Extract the [X, Y] coordinate from the center of the cell holding the provided text.  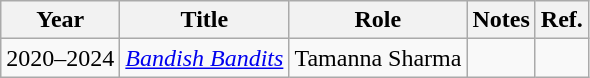
Ref. [562, 20]
Tamanna Sharma [378, 58]
Title [204, 20]
Notes [501, 20]
Role [378, 20]
Bandish Bandits [204, 58]
Year [60, 20]
2020–2024 [60, 58]
